Search for the cell housing the specified text and yield its [x, y] center coordinate. 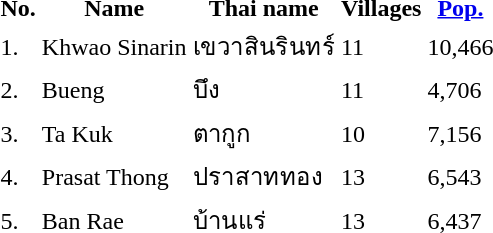
Khwao Sinarin [114, 46]
Bueng [114, 90]
ตากูก [264, 133]
Prasat Thong [114, 176]
เขวาสินรินทร์ [264, 46]
ปราสาททอง [264, 176]
10 [382, 133]
13 [382, 176]
บึง [264, 90]
Ta Kuk [114, 133]
